Search for the cell housing the specified text and yield its [x, y] center coordinate. 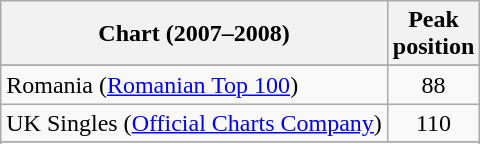
88 [433, 85]
110 [433, 123]
Romania (Romanian Top 100) [194, 85]
UK Singles (Official Charts Company) [194, 123]
Peakposition [433, 34]
Chart (2007–2008) [194, 34]
